Determine the [x, y] coordinate at the center of the cell enclosing the given text.  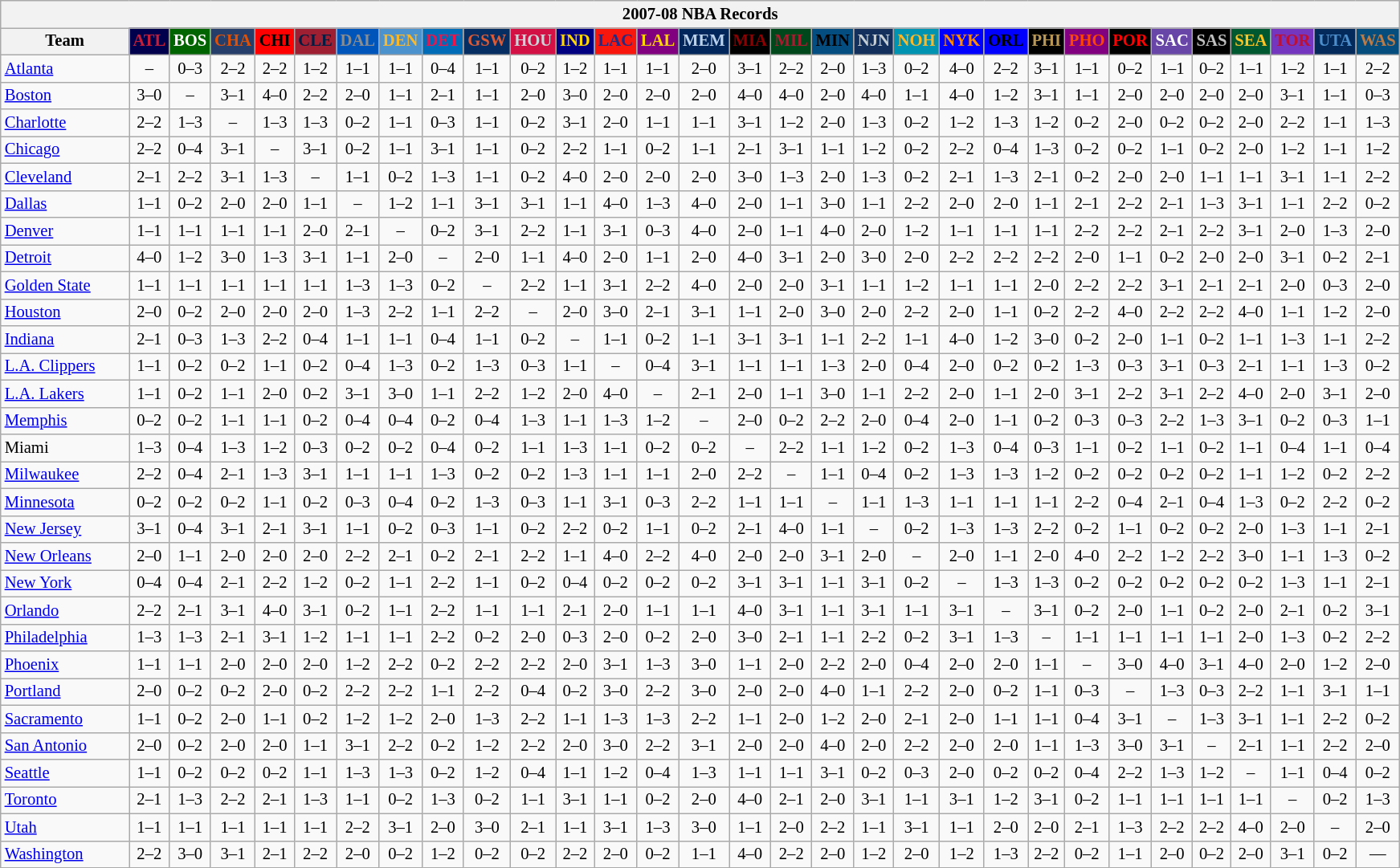
Seattle [65, 773]
Dallas [65, 204]
Washington [65, 854]
NOH [917, 41]
MIA [750, 41]
MIL [792, 41]
New York [65, 583]
Chicago [65, 149]
L.A. Clippers [65, 366]
CLE [315, 41]
PHO [1087, 41]
DET [443, 41]
NJN [874, 41]
WAS [1378, 41]
Sacramento [65, 719]
New Orleans [65, 556]
Boston [65, 96]
DAL [358, 41]
New Jersey [65, 529]
UTA [1335, 41]
L.A. Lakers [65, 393]
Houston [65, 312]
POR [1129, 41]
Indiana [65, 340]
Charlotte [65, 123]
SAS [1212, 41]
SAC [1173, 41]
San Antonio [65, 746]
Cleveland [65, 177]
MIN [833, 41]
ORL [1006, 41]
Orlando [65, 610]
TOR [1292, 41]
GSW [487, 41]
Golden State [65, 285]
MEM [704, 41]
ATL [149, 41]
CHI [275, 41]
Atlanta [65, 68]
NYK [961, 41]
Toronto [65, 800]
Detroit [65, 258]
SEA [1251, 41]
LAL [658, 41]
HOU [533, 41]
BOS [190, 41]
Team [65, 41]
— [1378, 854]
Portland [65, 691]
2007-08 NBA Records [700, 14]
IND [575, 41]
Philadelphia [65, 638]
CHA [233, 41]
DEN [400, 41]
Memphis [65, 421]
Miami [65, 447]
Utah [65, 827]
Minnesota [65, 502]
Denver [65, 230]
Milwaukee [65, 475]
PHI [1047, 41]
LAC [615, 41]
Phoenix [65, 664]
